Return the (X, Y) coordinate for the center point of the cell that contains the specified text.  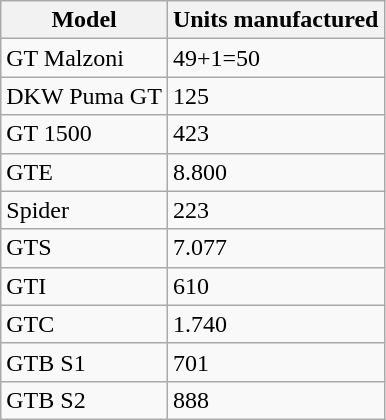
GTB S1 (84, 362)
DKW Puma GT (84, 96)
49+1=50 (276, 58)
GT 1500 (84, 134)
Spider (84, 210)
610 (276, 286)
701 (276, 362)
Units manufactured (276, 20)
223 (276, 210)
GTI (84, 286)
125 (276, 96)
GT Malzoni (84, 58)
Model (84, 20)
GTE (84, 172)
GTB S2 (84, 400)
GTS (84, 248)
GTC (84, 324)
888 (276, 400)
423 (276, 134)
7.077 (276, 248)
8.800 (276, 172)
1.740 (276, 324)
